Return the (x, y) coordinate for the center point of the cell that contains the specified text.  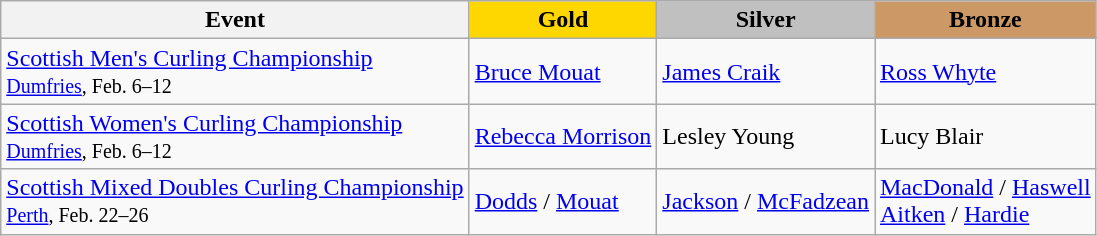
Bronze (985, 20)
Scottish Women's Curling Championship Dumfries, Feb. 6–12 (235, 136)
Scottish Men's Curling Championship Dumfries, Feb. 6–12 (235, 72)
Jackson / McFadzean (766, 202)
Dodds / Mouat (563, 202)
Rebecca Morrison (563, 136)
Silver (766, 20)
James Craik (766, 72)
Gold (563, 20)
MacDonald / Haswell Aitken / Hardie (985, 202)
Lucy Blair (985, 136)
Bruce Mouat (563, 72)
Scottish Mixed Doubles Curling Championship Perth, Feb. 22–26 (235, 202)
Lesley Young (766, 136)
Event (235, 20)
Ross Whyte (985, 72)
